Find where the given text appears and provide that cell's center as [X, Y] coordinate. 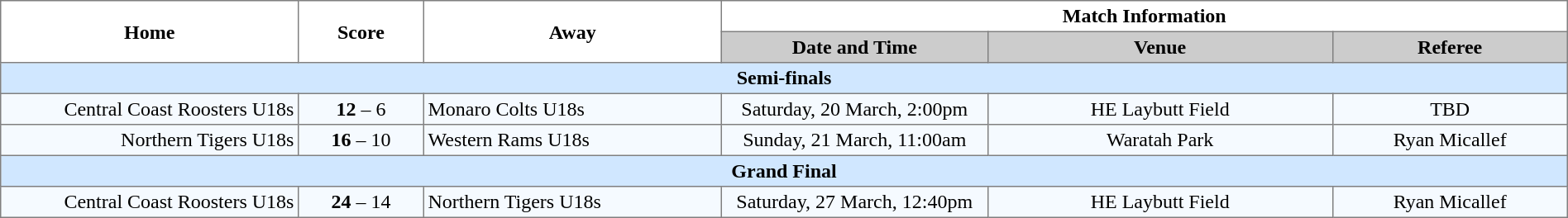
Grand Final [784, 171]
Venue [1159, 47]
Western Rams U18s [572, 140]
12 – 6 [361, 109]
16 – 10 [361, 140]
Score [361, 31]
Away [572, 31]
Sunday, 21 March, 11:00am [854, 140]
Waratah Park [1159, 140]
Referee [1450, 47]
Saturday, 27 March, 12:40pm [854, 202]
Saturday, 20 March, 2:00pm [854, 109]
24 – 14 [361, 202]
Monaro Colts U18s [572, 109]
Semi-finals [784, 78]
Home [150, 31]
Date and Time [854, 47]
TBD [1450, 109]
Match Information [1145, 17]
